Detect which cell encompasses the target text, then output its (X, Y) center coordinate. 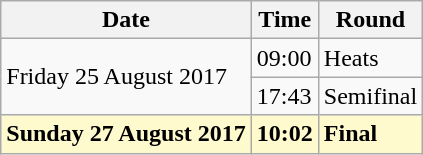
Time (284, 20)
10:02 (284, 134)
Semifinal (370, 96)
Heats (370, 58)
Sunday 27 August 2017 (126, 134)
09:00 (284, 58)
Final (370, 134)
Date (126, 20)
17:43 (284, 96)
Friday 25 August 2017 (126, 77)
Round (370, 20)
